Find where the given text appears and provide that cell's center as (X, Y) coordinate. 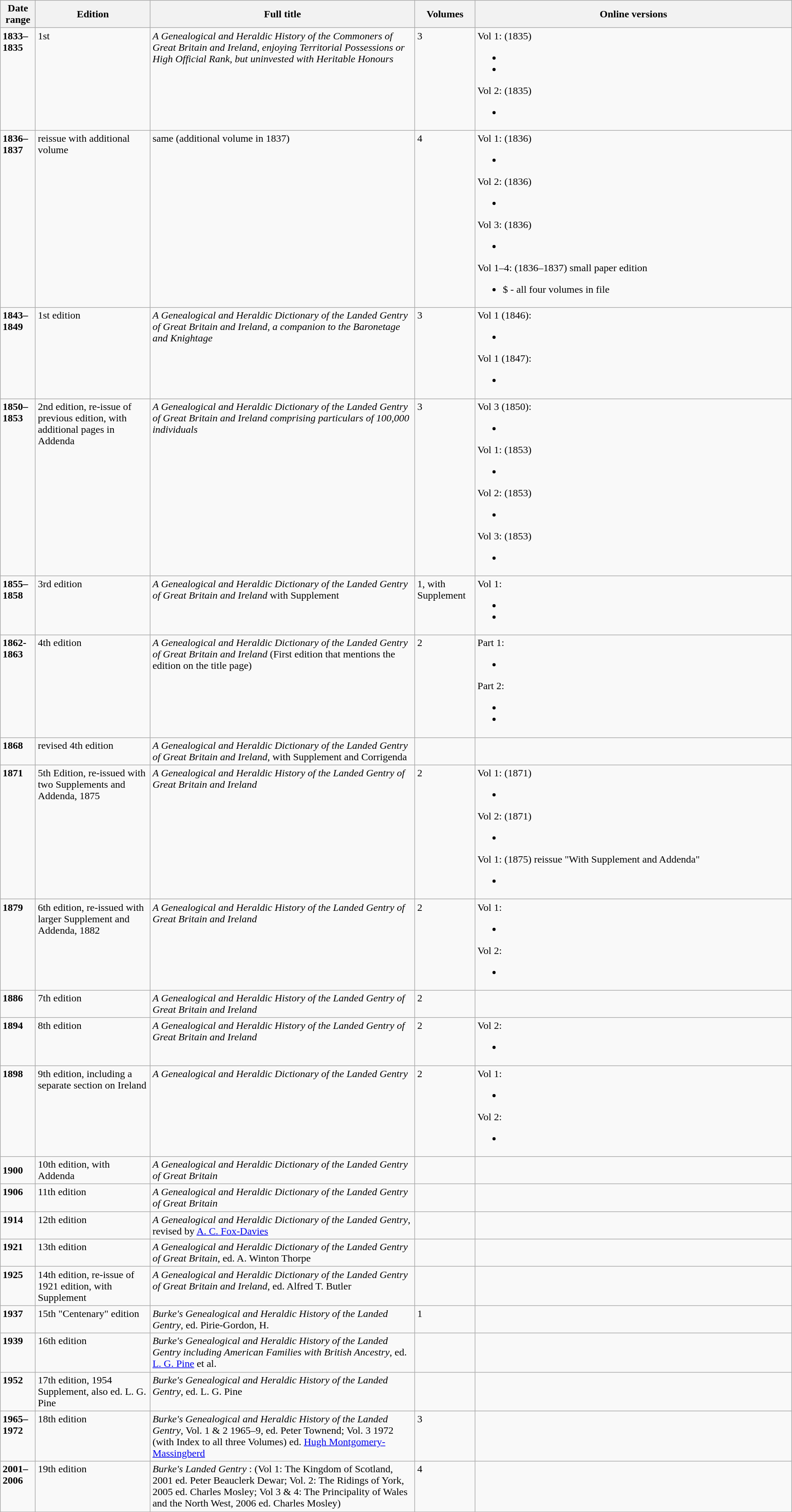
15th "Centenary" edition (93, 1319)
10th edition, with Addenda (93, 1170)
1925 (18, 1286)
12th edition (93, 1225)
1952 (18, 1391)
A Genealogical and Heraldic Dictionary of the Landed Gentry (283, 1111)
A Genealogical and Heraldic Dictionary of the Landed Gentry of Great Britain and Ireland, a companion to the Baronetage and Knightage (283, 353)
1900 (18, 1170)
4th edition (93, 686)
1st (93, 79)
1894 (18, 1042)
1850–1853 (18, 487)
Vol 1: (1835)Vol 2: (1835) (633, 79)
17th edition, 1954 Supplement, also ed. L. G. Pine (93, 1391)
8th edition (93, 1042)
1833–1835 (18, 79)
19th edition (93, 1487)
A Genealogical and Heraldic Dictionary of the Landed Gentry of Great Britain, ed. A. Winton Thorpe (283, 1253)
2001–2006 (18, 1487)
Vol 1: (1871)Vol 2: (1871)Vol 1: (1875) reissue "With Supplement and Addenda" (633, 832)
Part 1:Part 2: (633, 686)
6th edition, re-issued with larger Supplement and Addenda, 1882 (93, 944)
reissue with additional volume (93, 219)
Vol 1: (633, 605)
A Genealogical and Heraldic Dictionary of the Landed Gentry of Great Britain and Ireland with Supplement (283, 605)
16th edition (93, 1353)
Burke's Genealogical and Heraldic History of the Landed Gentry, ed. L. G. Pine (283, 1391)
A Genealogical and Heraldic Dictionary of the Landed Gentry of Great Britain and Ireland, with Supplement and Corrigenda (283, 751)
13th edition (93, 1253)
1868 (18, 751)
14th edition, re-issue of 1921 edition, with Supplement (93, 1286)
1843–1849 (18, 353)
Vol 1: (1836)Vol 2: (1836)Vol 3: (1836)Vol 1–4: (1836–1837) small paper edition$ - all four volumes in file (633, 219)
1836–1837 (18, 219)
Vol 2: (633, 1042)
Online versions (633, 14)
same (additional volume in 1837) (283, 219)
1855–1858 (18, 605)
11th edition (93, 1198)
1937 (18, 1319)
7th edition (93, 1003)
1st edition (93, 353)
1965–1972 (18, 1436)
1886 (18, 1003)
A Genealogical and Heraldic Dictionary of the Landed Gentry of Great Britain and Ireland comprising particulars of 100,000 individuals (283, 487)
5th Edition, re-issued with two Supplements and Addenda, 1875 (93, 832)
1879 (18, 944)
9th edition, including a separate section on Ireland (93, 1111)
Vol 3 (1850):Vol 1: (1853)Vol 2: (1853)Vol 3: (1853) (633, 487)
Edition (93, 14)
1914 (18, 1225)
1921 (18, 1253)
Volumes (445, 14)
A Genealogical and Heraldic Dictionary of the Landed Gentry of Great Britain and Ireland (First edition that mentions the edition on the title page) (283, 686)
1906 (18, 1198)
Date range (18, 14)
Vol 1 (1846):Vol 1 (1847): (633, 353)
1939 (18, 1353)
Full title (283, 14)
2nd edition, re-issue of previous edition, with additional pages in Addenda (93, 487)
1862-1863 (18, 686)
revised 4th edition (93, 751)
1 (445, 1319)
Burke's Genealogical and Heraldic History of the Landed Gentry, ed. Pirie-Gordon, H. (283, 1319)
1871 (18, 832)
A Genealogical and Heraldic Dictionary of the Landed Gentry, revised by A. C. Fox-Davies (283, 1225)
18th edition (93, 1436)
1, with Supplement (445, 605)
3rd edition (93, 605)
Burke's Genealogical and Heraldic History of the Landed Gentry including American Families with British Ancestry, ed. L. G. Pine et al. (283, 1353)
A Genealogical and Heraldic Dictionary of the Landed Gentry of Great Britain and Ireland, ed. Alfred T. Butler (283, 1286)
1898 (18, 1111)
